Pinpoint the cell where the given text exists, returning its [X, Y] midpoint coordinate. 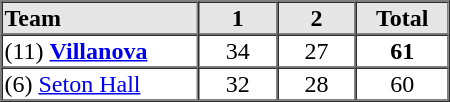
(6) Seton Hall [100, 84]
61 [402, 50]
60 [402, 84]
27 [316, 50]
34 [238, 50]
1 [238, 18]
Total [402, 18]
Team [100, 18]
(11) Villanova [100, 50]
28 [316, 84]
32 [238, 84]
2 [316, 18]
